Search for the cell housing the specified text and yield its (X, Y) center coordinate. 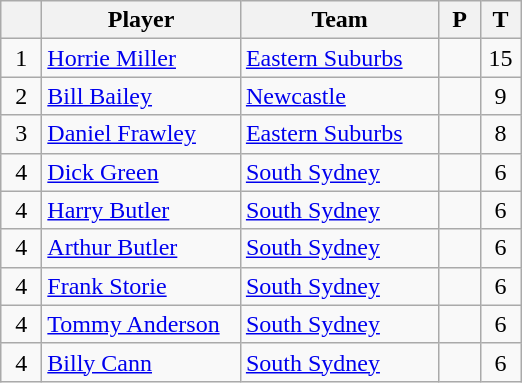
T (500, 20)
15 (500, 58)
3 (22, 134)
Daniel Frawley (142, 134)
2 (22, 96)
Team (340, 20)
1 (22, 58)
9 (500, 96)
Billy Cann (142, 362)
Bill Bailey (142, 96)
P (460, 20)
Horrie Miller (142, 58)
8 (500, 134)
Player (142, 20)
Newcastle (340, 96)
Frank Storie (142, 286)
Arthur Butler (142, 248)
Tommy Anderson (142, 324)
Harry Butler (142, 210)
Dick Green (142, 172)
